Find where the given text appears and provide that cell's center as [X, Y] coordinate. 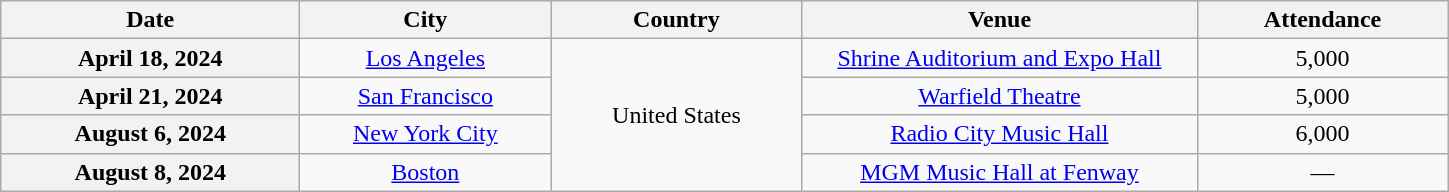
Warfield Theatre [1000, 96]
Radio City Music Hall [1000, 134]
6,000 [1322, 134]
April 18, 2024 [150, 58]
United States [676, 115]
Boston [426, 172]
— [1322, 172]
April 21, 2024 [150, 96]
Attendance [1322, 20]
Country [676, 20]
MGM Music Hall at Fenway [1000, 172]
Date [150, 20]
San Francisco [426, 96]
New York City [426, 134]
Shrine Auditorium and Expo Hall [1000, 58]
Venue [1000, 20]
Los Angeles [426, 58]
City [426, 20]
August 8, 2024 [150, 172]
August 6, 2024 [150, 134]
